Identify which cell holds the provided text, then report its [X, Y] central coordinate. 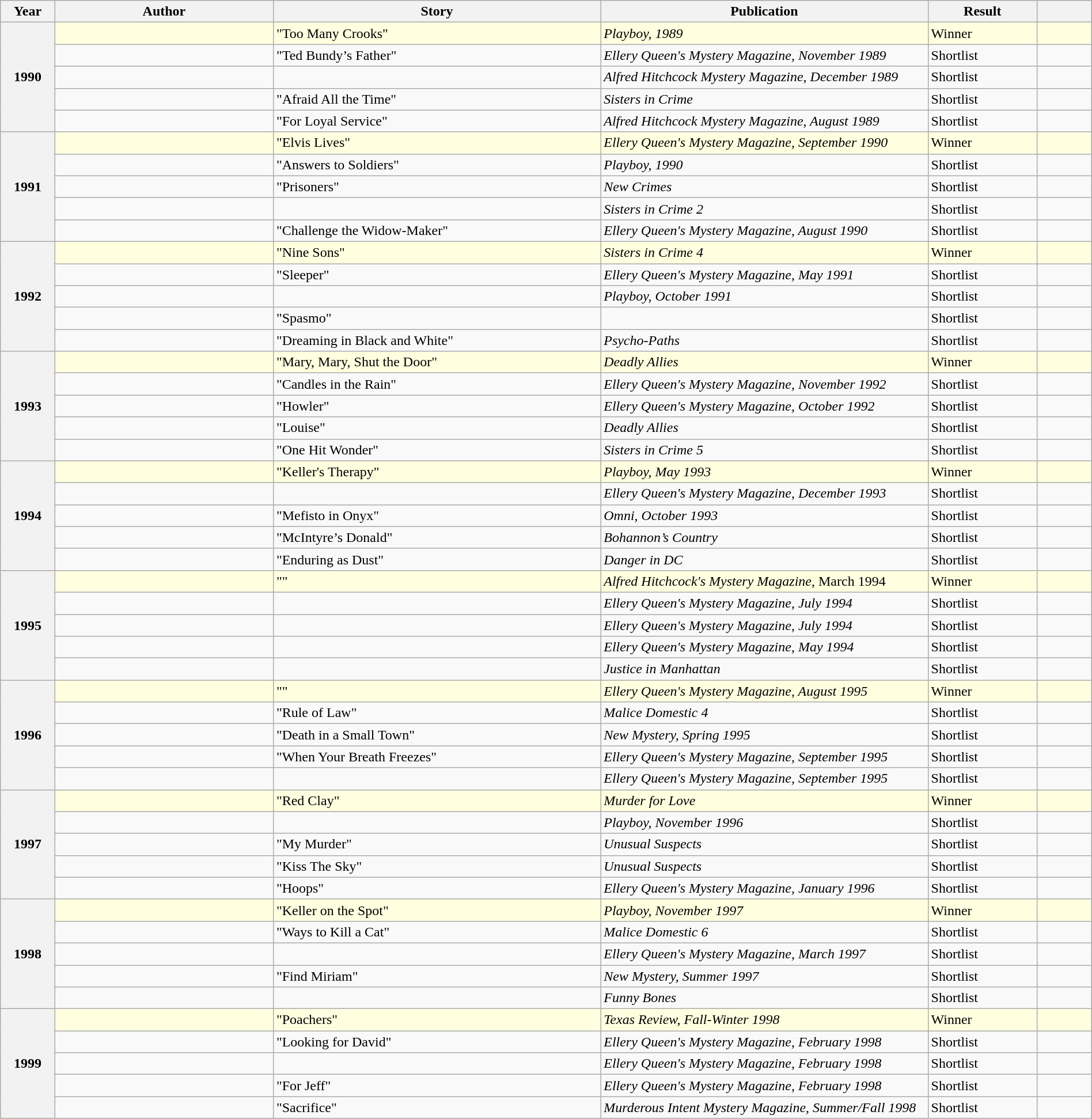
"Prisoners" [437, 187]
"Ted Bundy’s Father" [437, 55]
Playboy, 1989 [764, 33]
"Too Many Crooks" [437, 33]
"Red Clay" [437, 801]
"Louise" [437, 428]
Sisters in Crime 2 [764, 208]
1997 [28, 844]
1999 [28, 1064]
Alfred Hitchcock Mystery Magazine, August 1989 [764, 121]
"Death in a Small Town" [437, 735]
Playboy, November 1997 [764, 910]
"Kiss The Sky" [437, 866]
Ellery Queen's Mystery Magazine, August 1995 [764, 691]
Funny Bones [764, 998]
"Looking for David" [437, 1042]
1996 [28, 735]
"Sleeper" [437, 275]
"Sacrifice" [437, 1107]
1995 [28, 625]
Sisters in Crime [764, 99]
Malice Domestic 4 [764, 713]
Ellery Queen's Mystery Magazine, March 1997 [764, 954]
1994 [28, 515]
Playboy, 1990 [764, 165]
Result [983, 12]
Murderous Intent Mystery Magazine, Summer/Fall 1998 [764, 1107]
Malice Domestic 6 [764, 932]
"Mefisto in Onyx" [437, 515]
Psycho-Paths [764, 340]
New Mystery, Spring 1995 [764, 735]
Ellery Queen's Mystery Magazine, May 1991 [764, 275]
Playboy, October 1991 [764, 297]
"Hoops" [437, 888]
Playboy, May 1993 [764, 472]
"Keller on the Spot" [437, 910]
Sisters in Crime 5 [764, 450]
Alfred Hitchcock's Mystery Magazine, March 1994 [764, 581]
"Mary, Mary, Shut the Door" [437, 362]
Ellery Queen's Mystery Magazine, October 1992 [764, 406]
"Challenge the Widow-Maker" [437, 230]
Ellery Queen's Mystery Magazine, May 1994 [764, 647]
Publication [764, 12]
Ellery Queen's Mystery Magazine, September 1990 [764, 143]
"For Jeff" [437, 1086]
"Howler" [437, 406]
"Candles in the Rain" [437, 384]
"My Murder" [437, 844]
"Nine Sons" [437, 252]
Story [437, 12]
Sisters in Crime 4 [764, 252]
Year [28, 12]
"McIntyre’s Donald" [437, 537]
"Rule of Law" [437, 713]
Bohannon’s Country [764, 537]
Justice in Manhattan [764, 669]
"Afraid All the Time" [437, 99]
Ellery Queen's Mystery Magazine, November 1992 [764, 384]
1998 [28, 954]
Ellery Queen's Mystery Magazine, November 1989 [764, 55]
Texas Review, Fall-Winter 1998 [764, 1020]
"One Hit Wonder" [437, 450]
Omni, October 1993 [764, 515]
Ellery Queen's Mystery Magazine, January 1996 [764, 888]
"Dreaming in Black and White" [437, 340]
"Ways to Kill a Cat" [437, 932]
"Keller's Therapy" [437, 472]
"Spasmo" [437, 318]
"Answers to Soldiers" [437, 165]
"Find Miriam" [437, 976]
"Enduring as Dust" [437, 559]
Danger in DC [764, 559]
Author [164, 12]
Alfred Hitchcock Mystery Magazine, December 1989 [764, 77]
"Elvis Lives" [437, 143]
1990 [28, 77]
1991 [28, 187]
New Mystery, Summer 1997 [764, 976]
Playboy, November 1996 [764, 822]
1992 [28, 296]
Ellery Queen's Mystery Magazine, December 1993 [764, 494]
1993 [28, 406]
"For Loyal Service" [437, 121]
"When Your Breath Freezes" [437, 757]
"Poachers" [437, 1020]
New Crimes [764, 187]
Ellery Queen's Mystery Magazine, August 1990 [764, 230]
Murder for Love [764, 801]
